For the text-containing cell, return its midpoint in (X, Y) coordinate format. 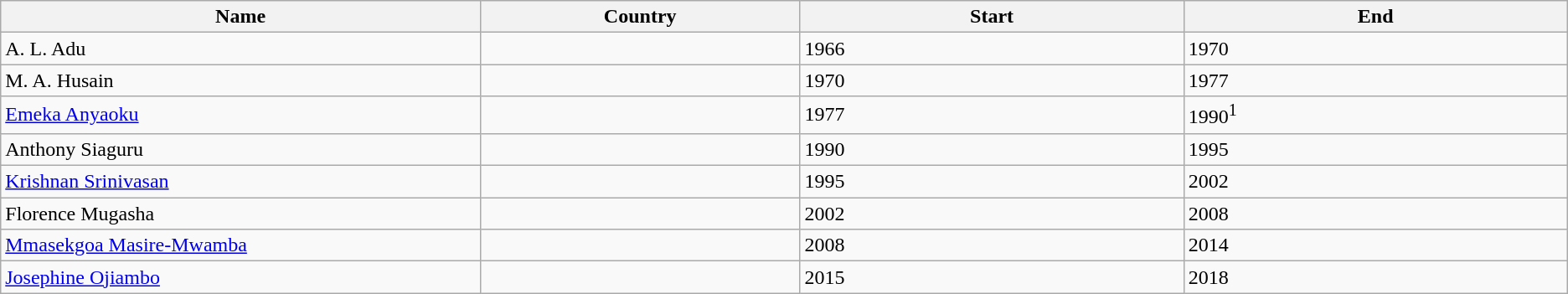
2014 (1375, 245)
M. A. Husain (241, 80)
Emeka Anyaoku (241, 116)
Florence Mugasha (241, 214)
Mmasekgoa Masire-Mwamba (241, 245)
Josephine Ojiambo (241, 277)
2018 (1375, 277)
2015 (992, 277)
1966 (992, 49)
Anthony Siaguru (241, 149)
Krishnan Srinivasan (241, 182)
End (1375, 17)
1990 (992, 149)
Name (241, 17)
Start (992, 17)
19901 (1375, 116)
Country (640, 17)
A. L. Adu (241, 49)
